Determine the [X, Y] coordinate at the center of the cell enclosing the given text.  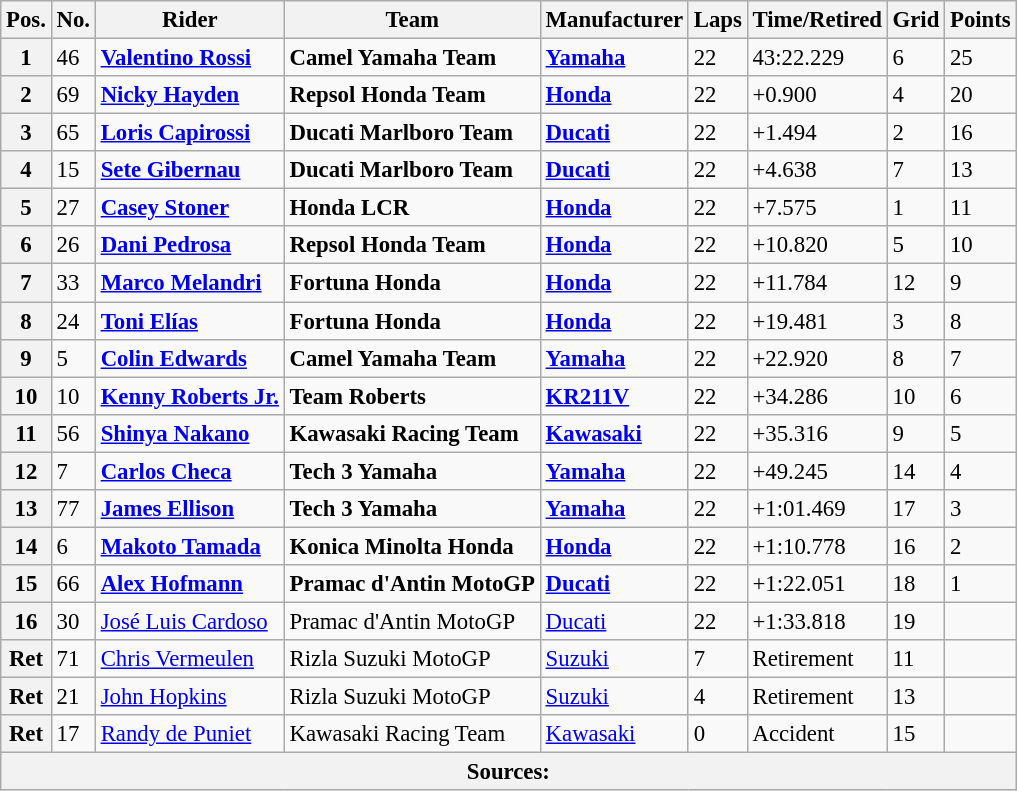
46 [73, 58]
Alex Hofmann [190, 584]
Konica Minolta Honda [412, 546]
Valentino Rossi [190, 58]
+0.900 [817, 95]
Sources: [508, 772]
+7.575 [817, 208]
65 [73, 133]
Accident [817, 734]
71 [73, 659]
66 [73, 584]
+10.820 [817, 245]
56 [73, 433]
Chris Vermeulen [190, 659]
Carlos Checa [190, 471]
33 [73, 283]
25 [980, 58]
+35.316 [817, 433]
Casey Stoner [190, 208]
+11.784 [817, 283]
20 [980, 95]
Team Roberts [412, 396]
Sete Gibernau [190, 170]
KR211V [614, 396]
Makoto Tamada [190, 546]
+19.481 [817, 321]
+1:10.778 [817, 546]
24 [73, 321]
43:22.229 [817, 58]
Points [980, 20]
30 [73, 621]
Grid [916, 20]
José Luis Cardoso [190, 621]
19 [916, 621]
77 [73, 509]
26 [73, 245]
+22.920 [817, 358]
+1.494 [817, 133]
Honda LCR [412, 208]
Dani Pedrosa [190, 245]
21 [73, 697]
69 [73, 95]
Rider [190, 20]
Randy de Puniet [190, 734]
Manufacturer [614, 20]
18 [916, 584]
No. [73, 20]
Team [412, 20]
Shinya Nakano [190, 433]
Kenny Roberts Jr. [190, 396]
+1:22.051 [817, 584]
+34.286 [817, 396]
Loris Capirossi [190, 133]
+1:33.818 [817, 621]
Pos. [26, 20]
+4.638 [817, 170]
Marco Melandri [190, 283]
John Hopkins [190, 697]
James Ellison [190, 509]
0 [718, 734]
Time/Retired [817, 20]
Toni Elías [190, 321]
Laps [718, 20]
+1:01.469 [817, 509]
Nicky Hayden [190, 95]
Colin Edwards [190, 358]
27 [73, 208]
+49.245 [817, 471]
